Return [x, y] of the center of cell containing provided text 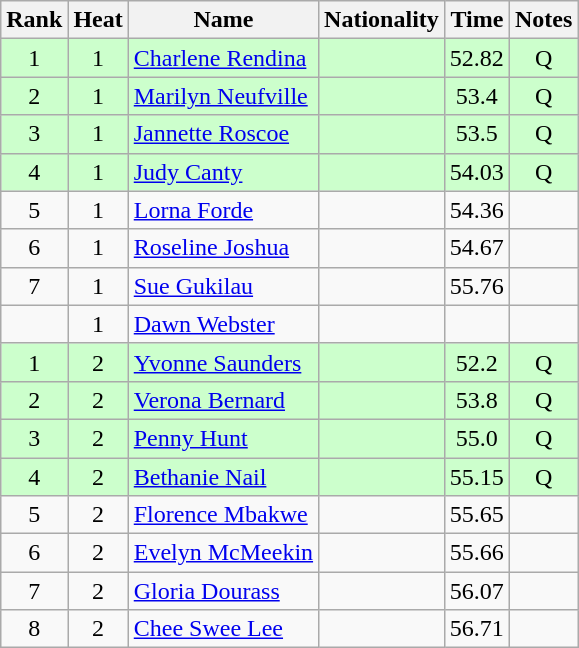
Roseline Joshua [223, 248]
55.65 [476, 515]
Marilyn Neufville [223, 96]
Evelyn McMeekin [223, 553]
Time [476, 20]
Gloria Dourass [223, 591]
Dawn Webster [223, 324]
53.4 [476, 96]
Penny Hunt [223, 438]
55.76 [476, 286]
55.0 [476, 438]
54.36 [476, 210]
53.8 [476, 400]
Charlene Rendina [223, 58]
Judy Canty [223, 172]
56.07 [476, 591]
Notes [543, 20]
Jannette Roscoe [223, 134]
53.5 [476, 134]
Florence Mbakwe [223, 515]
52.2 [476, 362]
54.67 [476, 248]
54.03 [476, 172]
Bethanie Nail [223, 477]
56.71 [476, 629]
Lorna Forde [223, 210]
Name [223, 20]
Yvonne Saunders [223, 362]
Heat [98, 20]
Verona Bernard [223, 400]
Rank [34, 20]
52.82 [476, 58]
55.66 [476, 553]
55.15 [476, 477]
Chee Swee Lee [223, 629]
Nationality [382, 20]
Sue Gukilau [223, 286]
8 [34, 629]
